Return [x, y] of the center of cell containing provided text 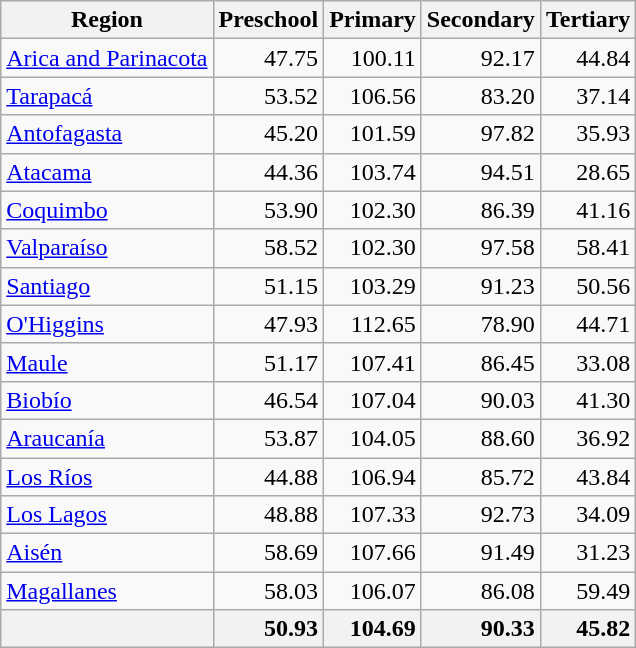
58.03 [268, 591]
86.45 [480, 362]
97.58 [480, 248]
44.88 [268, 477]
51.15 [268, 286]
Araucanía [107, 438]
Aisén [107, 553]
106.94 [373, 477]
37.14 [588, 96]
41.16 [588, 210]
59.49 [588, 591]
Tertiary [588, 20]
46.54 [268, 400]
100.11 [373, 58]
58.69 [268, 553]
43.84 [588, 477]
Maule [107, 362]
103.29 [373, 286]
90.03 [480, 400]
88.60 [480, 438]
45.20 [268, 134]
Biobío [107, 400]
107.04 [373, 400]
35.93 [588, 134]
101.59 [373, 134]
Region [107, 20]
91.23 [480, 286]
53.90 [268, 210]
Santiago [107, 286]
53.52 [268, 96]
Magallanes [107, 591]
34.09 [588, 515]
O'Higgins [107, 324]
Preschool [268, 20]
58.41 [588, 248]
86.08 [480, 591]
Secondary [480, 20]
104.05 [373, 438]
45.82 [588, 629]
104.69 [373, 629]
86.39 [480, 210]
Los Ríos [107, 477]
31.23 [588, 553]
36.92 [588, 438]
44.71 [588, 324]
107.66 [373, 553]
41.30 [588, 400]
Tarapacá [107, 96]
106.56 [373, 96]
50.93 [268, 629]
78.90 [480, 324]
50.56 [588, 286]
Valparaíso [107, 248]
58.52 [268, 248]
Atacama [107, 172]
112.65 [373, 324]
85.72 [480, 477]
47.93 [268, 324]
107.41 [373, 362]
Arica and Parinacota [107, 58]
28.65 [588, 172]
90.33 [480, 629]
33.08 [588, 362]
94.51 [480, 172]
Coquimbo [107, 210]
44.84 [588, 58]
92.73 [480, 515]
Primary [373, 20]
Antofagasta [107, 134]
53.87 [268, 438]
103.74 [373, 172]
106.07 [373, 591]
Los Lagos [107, 515]
48.88 [268, 515]
92.17 [480, 58]
44.36 [268, 172]
91.49 [480, 553]
47.75 [268, 58]
83.20 [480, 96]
107.33 [373, 515]
97.82 [480, 134]
51.17 [268, 362]
